Provide the (X, Y) coordinate of the cell's center where the given text is located.  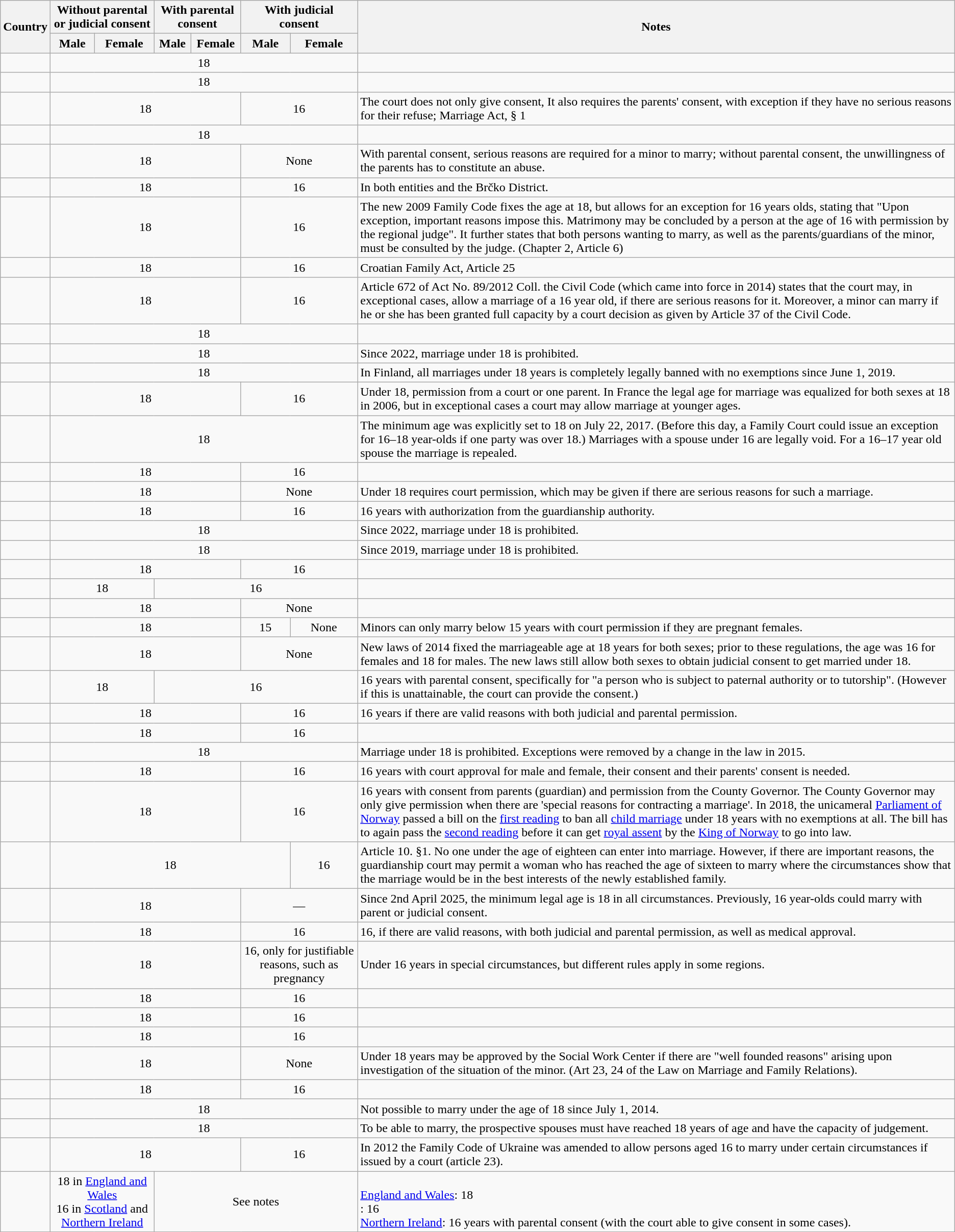
In both entities and the Brčko District. (656, 187)
Since 2019, marriage under 18 is prohibited. (656, 550)
Under 16 years in special circumstances, but different rules apply in some regions. (656, 965)
In Finland, all marriages under 18 years is completely legally banned with no exemptions since June 1, 2019. (656, 373)
Since 2nd April 2025, the minimum legal age is 18 in all circumstances. Previously, 16 year-olds could marry with parent or judicial consent. (656, 906)
To be able to marry, the prospective spouses must have reached 18 years of age and have the capacity of judgement. (656, 1128)
Country (26, 27)
16 years with authorization from the guardianship authority. (656, 511)
18 in England and Wales 16 in Scotland and Northern Ireland (102, 1201)
Minors can only marry below 15 years with court permission if they are pregnant females. (656, 627)
16, if there are valid reasons, with both judicial and parental permission, as well as medical approval. (656, 932)
Without parental or judicial consent (102, 17)
Under 18 requires court permission, which may be given if there are serious reasons for such a marriage. (656, 492)
Croatian Family Act, Article 25 (656, 267)
See notes (256, 1201)
In 2012 the Family Code of Ukraine was amended to allow persons aged 16 to marry under certain circumstances if issued by a court (article 23). (656, 1154)
16 years if there are valid reasons with both judicial and parental permission. (656, 713)
Not possible to marry under the age of 18 since July 1, 2014. (656, 1109)
16 years with court approval for male and female, their consent and their parents' consent is needed. (656, 772)
15 (265, 627)
16, only for justifiable reasons, such as pregnancy (299, 965)
— (299, 906)
Marriage under 18 is prohibited. Exceptions were removed by a change in the law in 2015. (656, 752)
With parental consent (197, 17)
England and Wales: 18: 16 Northern Ireland: 16 years with parental consent (with the court able to give consent in some cases). (656, 1201)
With judicial consent (299, 17)
Notes (656, 27)
